Determine the (X, Y) coordinate at the center of the cell enclosing the given text.  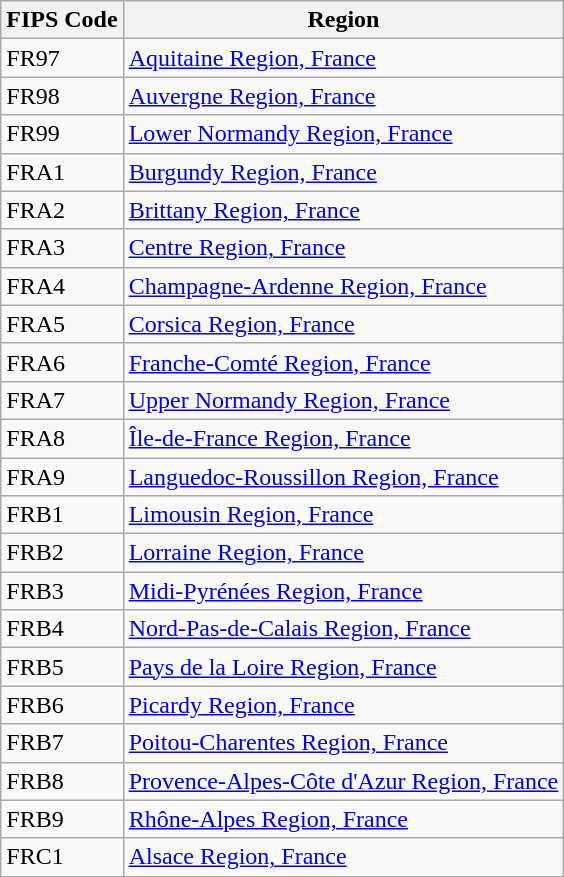
Pays de la Loire Region, France (344, 667)
FRA3 (62, 248)
FRB1 (62, 515)
Nord-Pas-de-Calais Region, France (344, 629)
Poitou-Charentes Region, France (344, 743)
FRC1 (62, 857)
FR98 (62, 96)
FRB2 (62, 553)
Upper Normandy Region, France (344, 400)
FRB7 (62, 743)
FRA7 (62, 400)
Auvergne Region, France (344, 96)
FRB9 (62, 819)
Picardy Region, France (344, 705)
Alsace Region, France (344, 857)
Lower Normandy Region, France (344, 134)
Burgundy Region, France (344, 172)
FRB3 (62, 591)
FRA2 (62, 210)
Midi-Pyrénées Region, France (344, 591)
Provence-Alpes-Côte d'Azur Region, France (344, 781)
Limousin Region, France (344, 515)
FRB6 (62, 705)
FRA6 (62, 362)
FRB8 (62, 781)
Corsica Region, France (344, 324)
FRB4 (62, 629)
Brittany Region, France (344, 210)
Île-de-France Region, France (344, 438)
FR99 (62, 134)
FRA8 (62, 438)
FRB5 (62, 667)
Lorraine Region, France (344, 553)
Rhône-Alpes Region, France (344, 819)
Region (344, 20)
Aquitaine Region, France (344, 58)
FRA1 (62, 172)
Centre Region, France (344, 248)
FRA4 (62, 286)
Champagne-Ardenne Region, France (344, 286)
Languedoc-Roussillon Region, France (344, 477)
FRA5 (62, 324)
FRA9 (62, 477)
Franche-Comté Region, France (344, 362)
FR97 (62, 58)
FIPS Code (62, 20)
